Find where the given text appears and provide that cell's center as (x, y) coordinate. 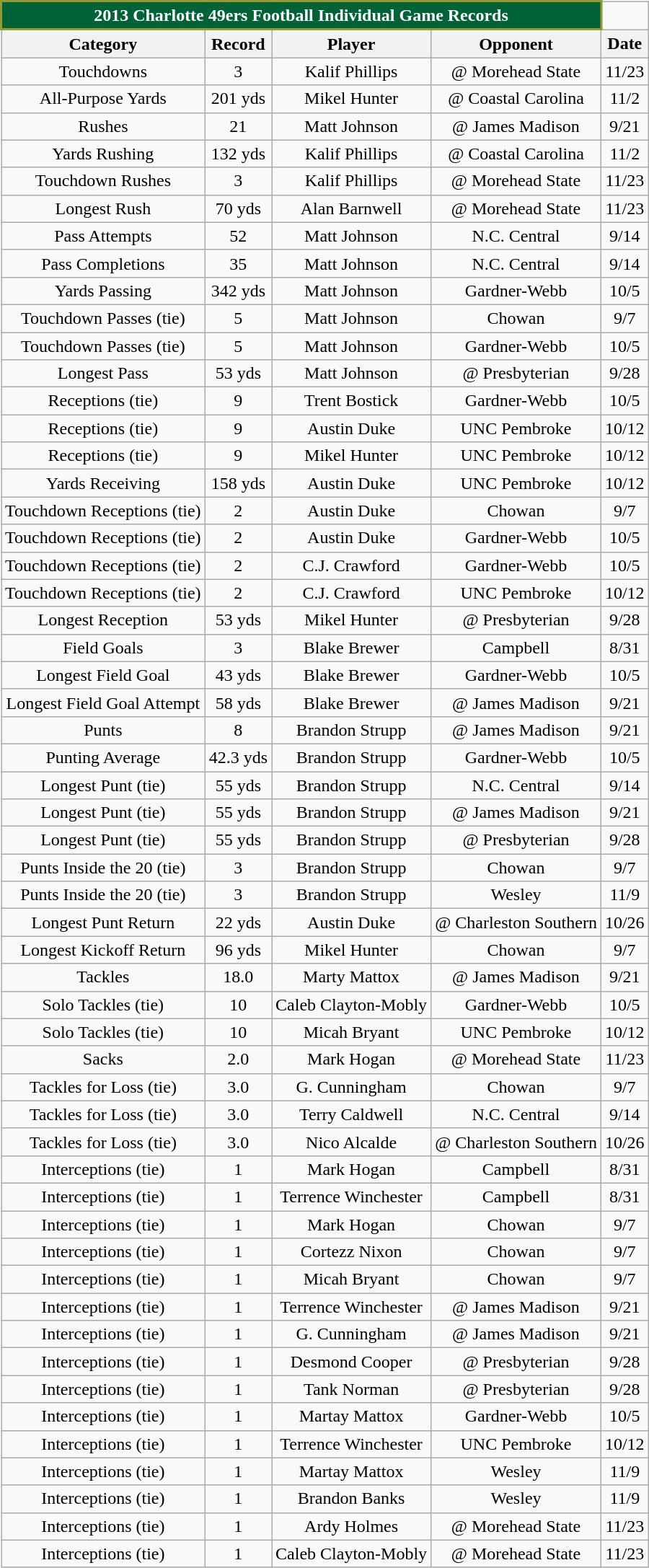
2013 Charlotte 49ers Football Individual Game Records (301, 16)
Marty Mattox (352, 977)
Longest Punt Return (104, 922)
Punting Average (104, 757)
18.0 (238, 977)
22 yds (238, 922)
Tank Norman (352, 1389)
Sacks (104, 1060)
Yards Receiving (104, 483)
Touchdown Rushes (104, 181)
21 (238, 126)
Yards Rushing (104, 154)
Punts (104, 730)
Longest Rush (104, 208)
Longest Field Goal (104, 675)
8 (238, 730)
Ardy Holmes (352, 1526)
70 yds (238, 208)
Pass Attempts (104, 236)
Player (352, 43)
Cortezz Nixon (352, 1252)
132 yds (238, 154)
Brandon Banks (352, 1499)
Longest Pass (104, 374)
2.0 (238, 1060)
58 yds (238, 702)
Longest Reception (104, 620)
Category (104, 43)
342 yds (238, 291)
Rushes (104, 126)
52 (238, 236)
Longest Field Goal Attempt (104, 702)
Pass Completions (104, 263)
201 yds (238, 99)
Trent Bostick (352, 401)
All-Purpose Yards (104, 99)
Nico Alcalde (352, 1142)
Field Goals (104, 648)
Record (238, 43)
Terry Caldwell (352, 1114)
Touchdowns (104, 71)
Desmond Cooper (352, 1362)
158 yds (238, 483)
Tackles (104, 977)
Longest Kickoff Return (104, 950)
43 yds (238, 675)
Opponent (516, 43)
42.3 yds (238, 757)
Date (624, 43)
96 yds (238, 950)
Alan Barnwell (352, 208)
Yards Passing (104, 291)
35 (238, 263)
